Find where the given text appears and provide that cell's center as (x, y) coordinate. 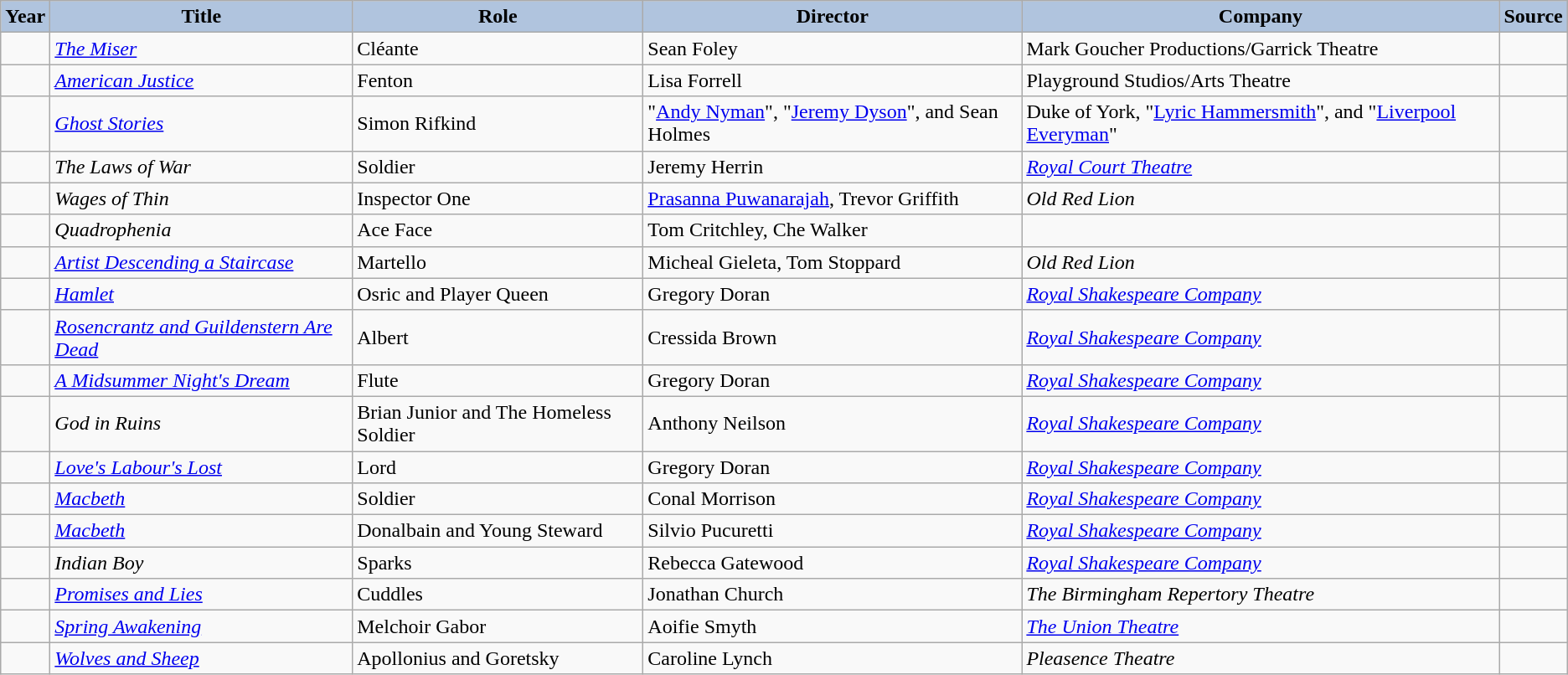
The Miser (201, 49)
Osric and Player Queen (498, 294)
The Union Theatre (1261, 626)
Tom Critchley, Che Walker (833, 230)
Cuddles (498, 595)
Sean Foley (833, 49)
Cressida Brown (833, 337)
Ace Face (498, 230)
Love's Labour's Lost (201, 466)
Rosencrantz and Guildenstern Are Dead (201, 337)
Director (833, 17)
Apollonius and Goretsky (498, 658)
Indian Boy (201, 563)
A Midsummer Night's Dream (201, 380)
Silvio Pucuretti (833, 531)
Playground Studios/Arts Theatre (1261, 80)
Ghost Stories (201, 124)
The Laws of War (201, 167)
Jeremy Herrin (833, 167)
Fenton (498, 80)
Spring Awakening (201, 626)
Inspector One (498, 198)
Artist Descending a Staircase (201, 262)
Lisa Forrell (833, 80)
Promises and Lies (201, 595)
Source (1533, 17)
Caroline Lynch (833, 658)
Conal Morrison (833, 499)
Mark Goucher Productions/Garrick Theatre (1261, 49)
"Andy Nyman", "Jeremy Dyson", and Sean Holmes (833, 124)
Flute (498, 380)
Martello (498, 262)
Simon Rifkind (498, 124)
Lord (498, 466)
The Birmingham Repertory Theatre (1261, 595)
American Justice (201, 80)
Sparks (498, 563)
Donalbain and Young Steward (498, 531)
Micheal Gieleta, Tom Stoppard (833, 262)
Duke of York, "Lyric Hammersmith", and "Liverpool Everyman" (1261, 124)
God in Ruins (201, 424)
Wages of Thin (201, 198)
Wolves and Sheep (201, 658)
Royal Court Theatre (1261, 167)
Albert (498, 337)
Rebecca Gatewood (833, 563)
Pleasence Theatre (1261, 658)
Jonathan Church (833, 595)
Prasanna Puwanarajah, Trevor Griffith (833, 198)
Role (498, 17)
Brian Junior and The Homeless Soldier (498, 424)
Melchoir Gabor (498, 626)
Quadrophenia (201, 230)
Hamlet (201, 294)
Company (1261, 17)
Title (201, 17)
Year (25, 17)
Aoifie Smyth (833, 626)
Cléante (498, 49)
Anthony Neilson (833, 424)
